Find where the given text appears and provide that cell's center as [X, Y] coordinate. 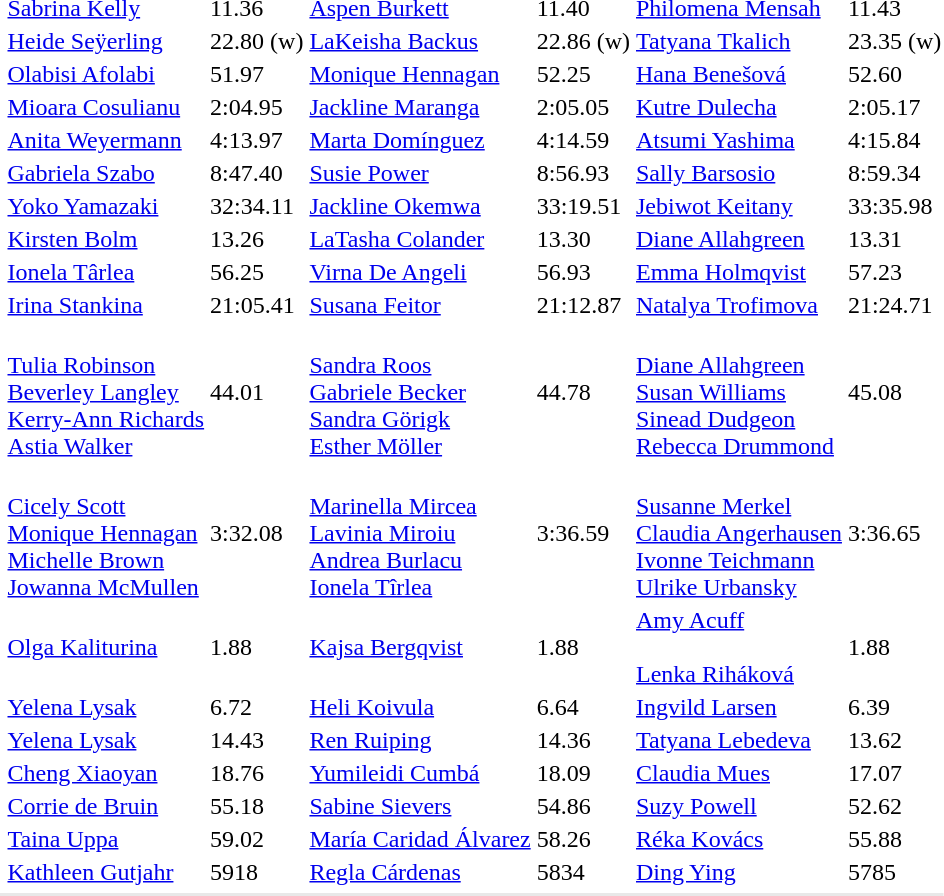
Gabriela Szabo [106, 173]
Heli Koivula [420, 707]
44.78 [583, 392]
6.64 [583, 707]
54.86 [583, 806]
5834 [583, 872]
2:04.95 [257, 107]
Olga Kaliturina [106, 647]
Jebiwot Keitany [738, 206]
56.93 [583, 272]
LaKeisha Backus [420, 41]
21:24.71 [894, 305]
2:05.05 [583, 107]
Amy AcuffLenka Riháková [738, 647]
33:35.98 [894, 206]
Kathleen Gutjahr [106, 872]
Suzy Powell [738, 806]
Marta Domínguez [420, 140]
Claudia Mues [738, 773]
Ren Ruiping [420, 740]
52.62 [894, 806]
Diane AllahgreenSusan WilliamsSinead DudgeonRebecca Drummond [738, 392]
17.07 [894, 773]
8:56.93 [583, 173]
Ionela Târlea [106, 272]
Sandra RoosGabriele BeckerSandra GörigkEsther Möller [420, 392]
23.35 (w) [894, 41]
Ding Ying [738, 872]
33:19.51 [583, 206]
18.76 [257, 773]
Kutre Dulecha [738, 107]
13.62 [894, 740]
8:59.34 [894, 173]
6.72 [257, 707]
44.01 [257, 392]
Mioara Cosulianu [106, 107]
59.02 [257, 839]
Marinella MirceaLavinia MiroiuAndrea BurlacuIonela Tîrlea [420, 533]
Anita Weyermann [106, 140]
Irina Stankina [106, 305]
Heide Seÿerling [106, 41]
4:13.97 [257, 140]
13.31 [894, 239]
51.97 [257, 74]
57.23 [894, 272]
18.09 [583, 773]
Natalya Trofimova [738, 305]
45.08 [894, 392]
Taina Uppa [106, 839]
Hana Benešová [738, 74]
Jackline Okemwa [420, 206]
55.88 [894, 839]
Yoko Yamazaki [106, 206]
22.80 (w) [257, 41]
Olabisi Afolabi [106, 74]
Tulia RobinsonBeverley LangleyKerry-Ann RichardsAstia Walker [106, 392]
5918 [257, 872]
Kajsa Bergqvist [420, 647]
Diane Allahgreen [738, 239]
Corrie de Bruin [106, 806]
21:12.87 [583, 305]
Cicely ScottMonique HennaganMichelle BrownJowanna McMullen [106, 533]
Susie Power [420, 173]
5785 [894, 872]
3:36.65 [894, 533]
8:47.40 [257, 173]
21:05.41 [257, 305]
13.26 [257, 239]
55.18 [257, 806]
Atsumi Yashima [738, 140]
14.43 [257, 740]
52.25 [583, 74]
Susanne MerkelClaudia AngerhausenIvonne TeichmannUlrike Urbansky [738, 533]
32:34.11 [257, 206]
14.36 [583, 740]
Sally Barsosio [738, 173]
Monique Hennagan [420, 74]
2:05.17 [894, 107]
Kirsten Bolm [106, 239]
22.86 (w) [583, 41]
Réka Kovács [738, 839]
Tatyana Tkalich [738, 41]
6.39 [894, 707]
58.26 [583, 839]
Susana Feitor [420, 305]
4:14.59 [583, 140]
3:32.08 [257, 533]
María Caridad Álvarez [420, 839]
4:15.84 [894, 140]
Sabine Sievers [420, 806]
Emma Holmqvist [738, 272]
Yumileidi Cumbá [420, 773]
13.30 [583, 239]
Ingvild Larsen [738, 707]
LaTasha Colander [420, 239]
Jackline Maranga [420, 107]
Virna De Angeli [420, 272]
3:36.59 [583, 533]
56.25 [257, 272]
Tatyana Lebedeva [738, 740]
Cheng Xiaoyan [106, 773]
Regla Cárdenas [420, 872]
52.60 [894, 74]
